Extract the (x, y) coordinate from the center of the cell holding the provided text.  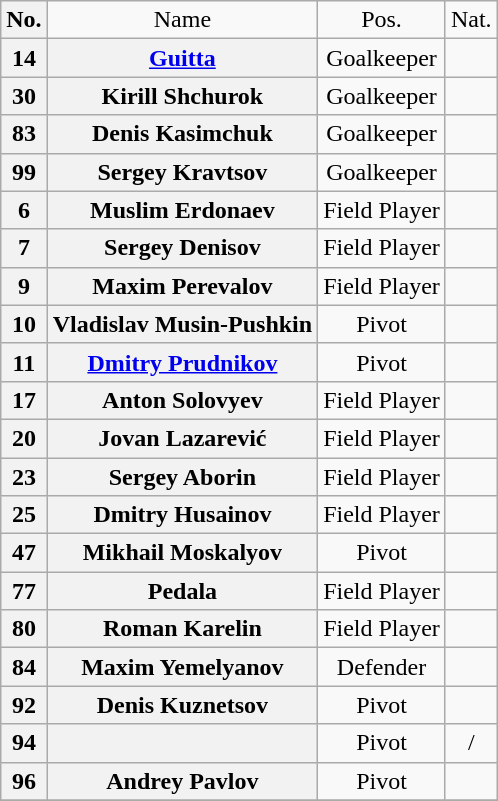
23 (24, 477)
99 (24, 172)
20 (24, 438)
84 (24, 667)
80 (24, 629)
/ (471, 743)
Dmitry Prudnikov (182, 362)
96 (24, 781)
Denis Kasimchuk (182, 134)
17 (24, 400)
83 (24, 134)
Maxim Perevalov (182, 286)
Pedala (182, 591)
94 (24, 743)
Pos. (382, 20)
Roman Karelin (182, 629)
Andrey Pavlov (182, 781)
47 (24, 553)
9 (24, 286)
25 (24, 515)
10 (24, 324)
7 (24, 248)
Jovan Lazarević (182, 438)
Sergey Denisov (182, 248)
Maxim Yemelyanov (182, 667)
Mikhail Moskalyov (182, 553)
Defender (382, 667)
Dmitry Husainov (182, 515)
Denis Kuznetsov (182, 705)
Nat. (471, 20)
Sergey Kravtsov (182, 172)
Sergey Aborin (182, 477)
92 (24, 705)
Name (182, 20)
No. (24, 20)
Muslim Erdonaev (182, 210)
Kirill Shchurok (182, 96)
14 (24, 58)
Vladislav Musin-Pushkin (182, 324)
Anton Solovyev (182, 400)
6 (24, 210)
11 (24, 362)
30 (24, 96)
Guitta (182, 58)
77 (24, 591)
